Extract the [X, Y] coordinate from the center of the cell holding the provided text.  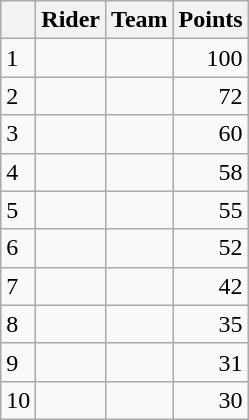
6 [18, 248]
2 [18, 96]
60 [210, 134]
Team [140, 20]
58 [210, 172]
8 [18, 324]
52 [210, 248]
31 [210, 362]
42 [210, 286]
5 [18, 210]
Rider [71, 20]
9 [18, 362]
30 [210, 400]
35 [210, 324]
1 [18, 58]
7 [18, 286]
4 [18, 172]
10 [18, 400]
3 [18, 134]
Points [210, 20]
100 [210, 58]
55 [210, 210]
72 [210, 96]
